Locate the cell with the specified text and output its [X, Y] center coordinate. 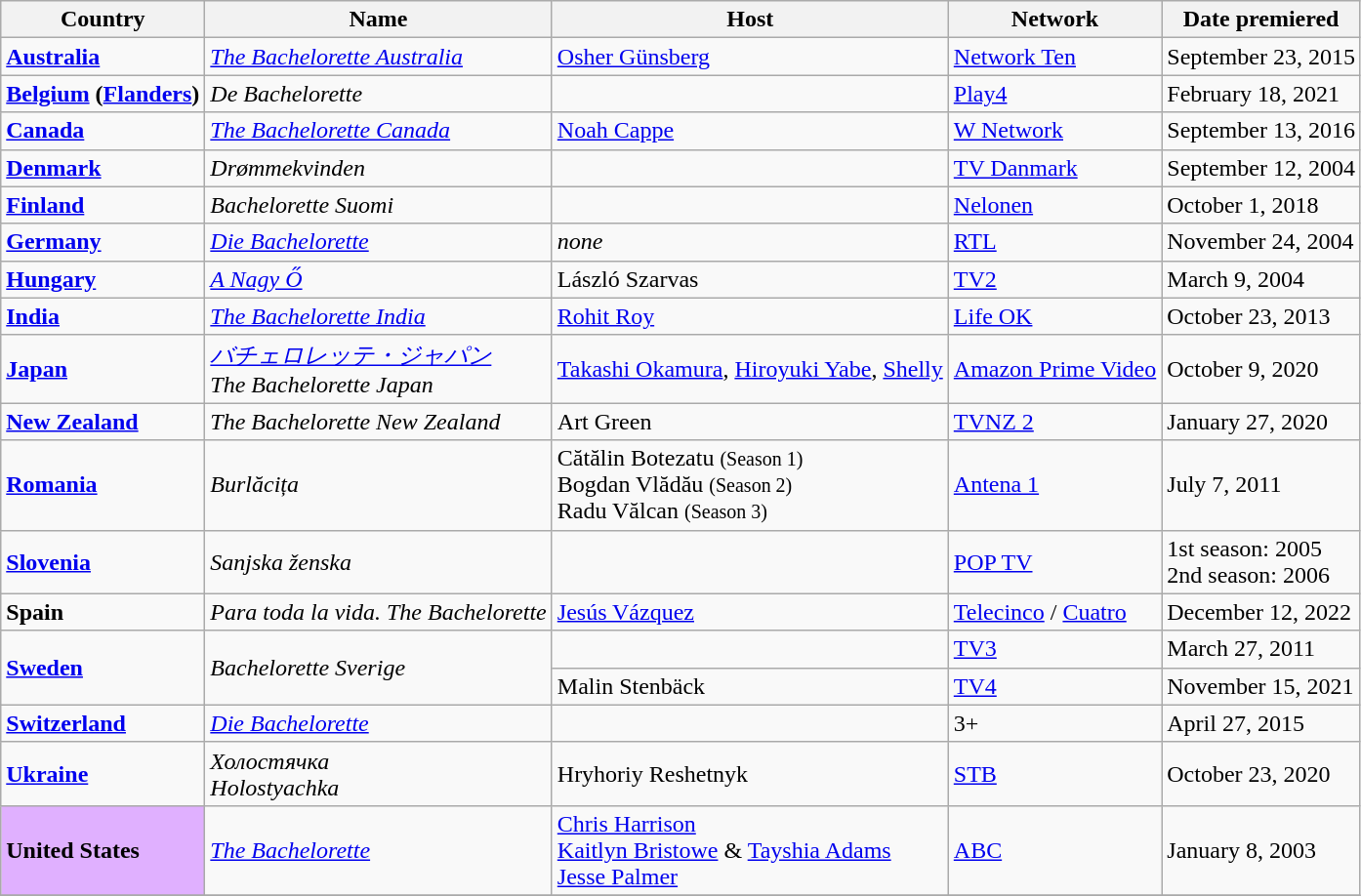
Belgium (Flanders) [103, 94]
Cătălin Botezatu (Season 1)Bogdan Vlădău (Season 2)Radu Vălcan (Season 3) [750, 485]
3+ [1054, 723]
Burlăcița [379, 485]
September 13, 2016 [1261, 131]
Host [750, 20]
Para toda la vida. The Bachelorette [379, 612]
STB [1054, 773]
October 23, 2020 [1261, 773]
1st season: 20052nd season: 2006 [1261, 562]
Spain [103, 612]
New Zealand [103, 422]
Bachelorette Suomi [379, 205]
The Bachelorette India [379, 316]
RTL [1054, 242]
Network [1054, 20]
April 27, 2015 [1261, 723]
Chris Harrison Kaitlyn Bristowe & Tayshia Adams Jesse Palmer [750, 850]
Date premiered [1261, 20]
September 23, 2015 [1261, 57]
Osher Günsberg [750, 57]
Switzerland [103, 723]
Malin Stenbäck [750, 686]
Name [379, 20]
Rohit Roy [750, 316]
Play4 [1054, 94]
The Bachelorette Canada [379, 131]
Romania [103, 485]
ХолостячкаHolostyachka [379, 773]
Bachelorette Sverige [379, 668]
October 1, 2018 [1261, 205]
バチェロレッテ・ジャパンThe Bachelorette Japan [379, 369]
November 15, 2021 [1261, 686]
Country [103, 20]
Denmark [103, 168]
Hungary [103, 279]
Takashi Okamura, Hiroyuki Yabe, Shelly [750, 369]
TV Danmark [1054, 168]
March 27, 2011 [1261, 649]
Amazon Prime Video [1054, 369]
Network Ten [1054, 57]
Japan [103, 369]
De Bachelorette [379, 94]
Ukraine [103, 773]
September 12, 2004 [1261, 168]
July 7, 2011 [1261, 485]
TV4 [1054, 686]
Germany [103, 242]
December 12, 2022 [1261, 612]
Noah Cappe [750, 131]
October 9, 2020 [1261, 369]
Drømmekvinden [379, 168]
January 27, 2020 [1261, 422]
The Bachelorette Australia [379, 57]
Canada [103, 131]
Nelonen [1054, 205]
TV3 [1054, 649]
October 23, 2013 [1261, 316]
February 18, 2021 [1261, 94]
Art Green [750, 422]
Australia [103, 57]
TV2 [1054, 279]
ABC [1054, 850]
László Szarvas [750, 279]
Sanjska ženska [379, 562]
Finland [103, 205]
United States [103, 850]
POP TV [1054, 562]
Sweden [103, 668]
TVNZ 2 [1054, 422]
Slovenia [103, 562]
Jesús Vázquez [750, 612]
W Network [1054, 131]
none [750, 242]
The Bachelorette New Zealand [379, 422]
January 8, 2003 [1261, 850]
Antena 1 [1054, 485]
Telecinco / Cuatro [1054, 612]
Hryhoriy Reshetnyk [750, 773]
Life OK [1054, 316]
India [103, 316]
The Bachelorette [379, 850]
November 24, 2004 [1261, 242]
March 9, 2004 [1261, 279]
A Nagy Ő [379, 279]
